Scan for the cell matching the given text and deliver its [X, Y] coordinate at center. 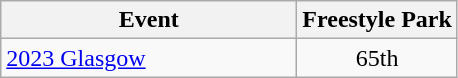
Event [149, 20]
Freestyle Park [378, 20]
65th [378, 58]
2023 Glasgow [149, 58]
